Output the (X, Y) coordinate of the center of the cell containing the given text.  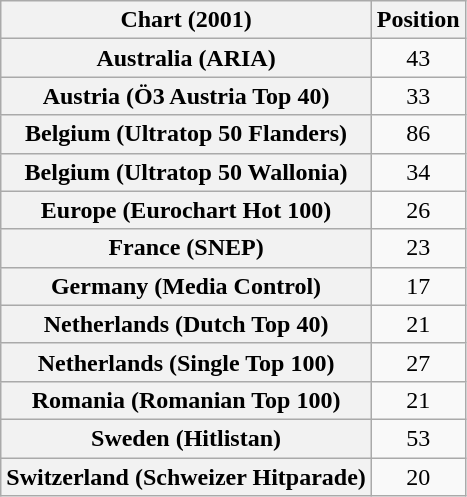
Netherlands (Dutch Top 40) (186, 324)
Chart (2001) (186, 20)
Switzerland (Schweizer Hitparade) (186, 477)
43 (418, 58)
23 (418, 248)
Austria (Ö3 Austria Top 40) (186, 96)
Romania (Romanian Top 100) (186, 400)
Position (418, 20)
34 (418, 172)
17 (418, 286)
20 (418, 477)
53 (418, 438)
Sweden (Hitlistan) (186, 438)
Belgium (Ultratop 50 Wallonia) (186, 172)
Europe (Eurochart Hot 100) (186, 210)
26 (418, 210)
Netherlands (Single Top 100) (186, 362)
France (SNEP) (186, 248)
33 (418, 96)
Germany (Media Control) (186, 286)
Belgium (Ultratop 50 Flanders) (186, 134)
Australia (ARIA) (186, 58)
27 (418, 362)
86 (418, 134)
